Identify which cell holds the provided text, then report its [X, Y] central coordinate. 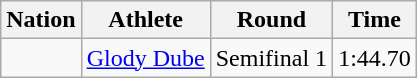
Glody Dube [146, 58]
Semifinal 1 [271, 58]
Round [271, 20]
Time [375, 20]
Athlete [146, 20]
1:44.70 [375, 58]
Nation [41, 20]
